Find where the given text appears and provide that cell's center as (x, y) coordinate. 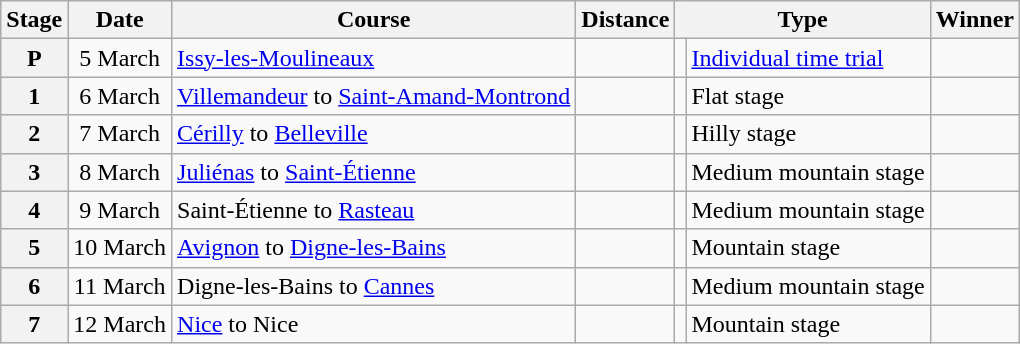
Nice to Nice (374, 324)
Issy-les-Moulineaux (374, 58)
P (34, 58)
6 (34, 286)
7 March (120, 134)
Avignon to Digne-les-Bains (374, 248)
Saint-Étienne to Rasteau (374, 210)
Villemandeur to Saint-Amand-Montrond (374, 96)
Date (120, 20)
Cérilly to Belleville (374, 134)
1 (34, 96)
10 March (120, 248)
7 (34, 324)
Individual time trial (808, 58)
Flat stage (808, 96)
11 March (120, 286)
6 March (120, 96)
5 March (120, 58)
3 (34, 172)
Distance (626, 20)
Stage (34, 20)
4 (34, 210)
Winner (974, 20)
9 March (120, 210)
Digne-les-Bains to Cannes (374, 286)
12 March (120, 324)
5 (34, 248)
Course (374, 20)
Hilly stage (808, 134)
8 March (120, 172)
Juliénas to Saint-Étienne (374, 172)
Type (802, 20)
2 (34, 134)
